Detect which cell encompasses the target text, then output its (X, Y) center coordinate. 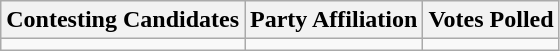
Votes Polled (491, 20)
Contesting Candidates (123, 20)
Party Affiliation (334, 20)
